Find where the given text appears and provide that cell's center as [x, y] coordinate. 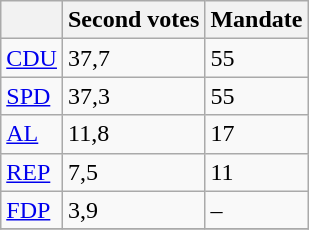
11,8 [133, 134]
Mandate [256, 20]
CDU [32, 58]
REP [32, 172]
SPD [32, 96]
11 [256, 172]
FDP [32, 210]
17 [256, 134]
7,5 [133, 172]
Second votes [133, 20]
37,3 [133, 96]
– [256, 210]
3,9 [133, 210]
37,7 [133, 58]
AL [32, 134]
